Capture the cell that displays the provided text and extract its (X, Y) central coordinate. 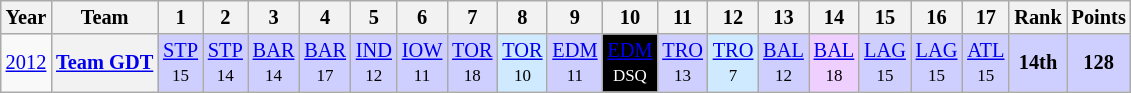
2 (226, 17)
7 (472, 17)
TRO13 (682, 63)
2012 (26, 63)
Points (1099, 17)
Rank (1038, 17)
3 (274, 17)
6 (422, 17)
16 (937, 17)
IND12 (374, 63)
ATL15 (986, 63)
BAL12 (783, 63)
Team GDT (104, 63)
STP14 (226, 63)
Year (26, 17)
BAR14 (274, 63)
9 (574, 17)
5 (374, 17)
13 (783, 17)
TOR18 (472, 63)
EDM11 (574, 63)
IOW11 (422, 63)
14 (834, 17)
17 (986, 17)
10 (630, 17)
8 (522, 17)
STP15 (180, 63)
15 (885, 17)
BAR17 (325, 63)
EDMDSQ (630, 63)
Team (104, 17)
4 (325, 17)
1 (180, 17)
11 (682, 17)
14th (1038, 63)
TOR10 (522, 63)
BAL18 (834, 63)
12 (733, 17)
TRO7 (733, 63)
128 (1099, 63)
